For the text-containing cell, return its midpoint in [X, Y] coordinate format. 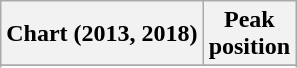
Peakposition [249, 34]
Chart (2013, 2018) [102, 34]
